Identify which cell holds the provided text, then report its [X, Y] central coordinate. 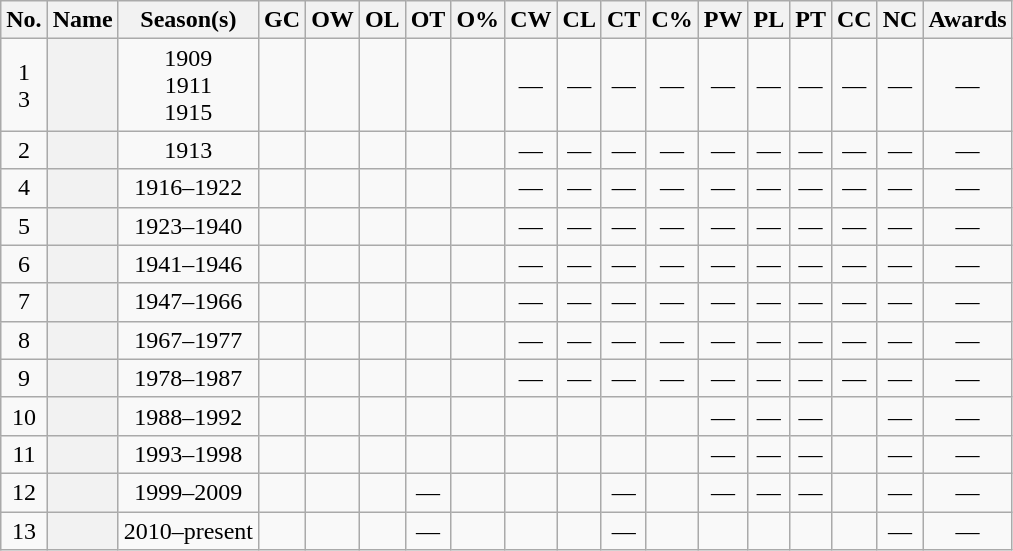
CT [623, 20]
1947–1966 [188, 302]
O% [478, 20]
1993–1998 [188, 454]
OT [428, 20]
1967–1977 [188, 340]
PL [769, 20]
11 [24, 454]
10 [24, 416]
CW [531, 20]
1916–1922 [188, 188]
Awards [968, 20]
1988–1992 [188, 416]
8 [24, 340]
GC [282, 20]
No. [24, 20]
1913 [188, 150]
2 [24, 150]
190919111915 [188, 85]
NC [900, 20]
6 [24, 264]
1941–1946 [188, 264]
PW [723, 20]
CL [579, 20]
OL [382, 20]
9 [24, 378]
Season(s) [188, 20]
CC [854, 20]
2010–present [188, 531]
5 [24, 226]
1999–2009 [188, 492]
4 [24, 188]
1923–1940 [188, 226]
12 [24, 492]
7 [24, 302]
PT [811, 20]
Name [82, 20]
C% [672, 20]
OW [333, 20]
1978–1987 [188, 378]
